Return (X, Y) of the center of cell containing provided text 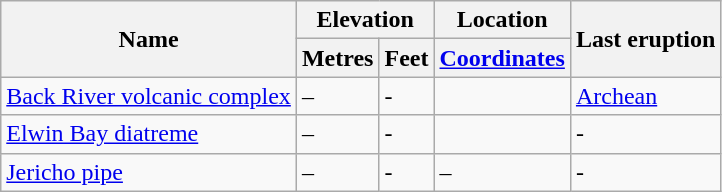
Metres (338, 58)
Elwin Bay diatreme (149, 134)
Jericho pipe (149, 172)
Back River volcanic complex (149, 96)
Location (502, 20)
Name (149, 39)
Elevation (365, 20)
Last eruption (645, 39)
Archean (645, 96)
Coordinates (502, 58)
Feet (406, 58)
